Determine the (X, Y) coordinate at the center of the cell enclosing the given text.  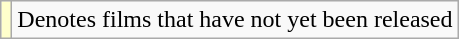
Denotes films that have not yet been released (235, 20)
